Detect which cell encompasses the target text, then output its [X, Y] center coordinate. 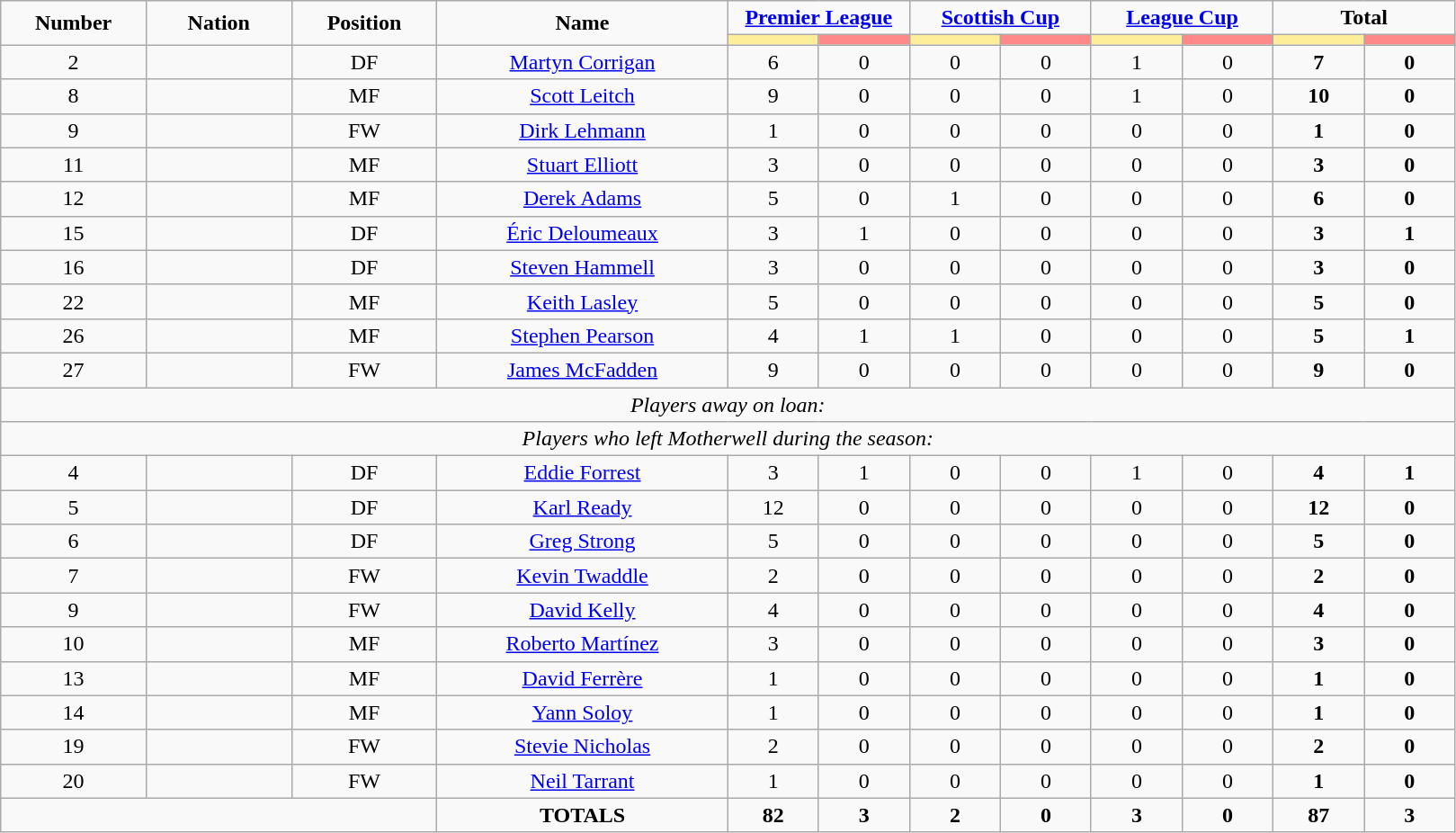
20 [74, 781]
Kevin Twaddle [583, 576]
League Cup [1182, 18]
Scottish Cup [1000, 18]
Roberto Martínez [583, 644]
Players away on loan: [728, 404]
19 [74, 747]
Number [74, 23]
Name [583, 23]
TOTALS [583, 815]
Éric Deloumeaux [583, 233]
David Kelly [583, 610]
8 [74, 96]
Dirk Lehmann [583, 130]
Stuart Elliott [583, 165]
Stevie Nicholas [583, 747]
11 [74, 165]
22 [74, 301]
Nation [219, 23]
Yann Soloy [583, 712]
Stephen Pearson [583, 336]
27 [74, 370]
Total [1364, 18]
Greg Strong [583, 542]
Premier League [818, 18]
Scott Leitch [583, 96]
82 [773, 815]
16 [74, 267]
Steven Hammell [583, 267]
14 [74, 712]
Karl Ready [583, 507]
Position [364, 23]
Eddie Forrest [583, 473]
David Ferrère [583, 678]
13 [74, 678]
15 [74, 233]
Derek Adams [583, 199]
Players who left Motherwell during the season: [728, 439]
Neil Tarrant [583, 781]
87 [1318, 815]
James McFadden [583, 370]
26 [74, 336]
Keith Lasley [583, 301]
Martyn Corrigan [583, 62]
